Pinpoint the cell where the given text exists, returning its [X, Y] midpoint coordinate. 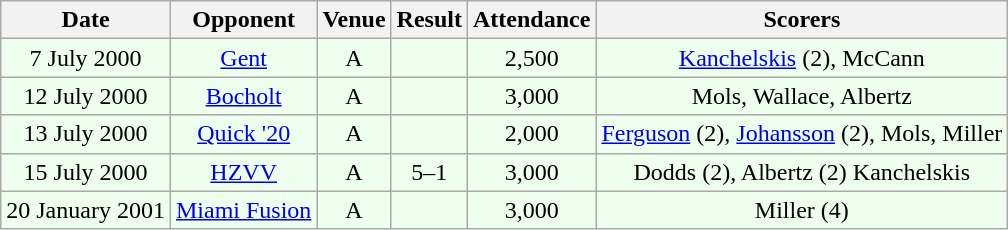
7 July 2000 [86, 58]
Miami Fusion [243, 210]
20 January 2001 [86, 210]
Gent [243, 58]
Result [429, 20]
5–1 [429, 172]
Mols, Wallace, Albertz [802, 96]
12 July 2000 [86, 96]
Opponent [243, 20]
Bocholt [243, 96]
Venue [354, 20]
HZVV [243, 172]
Dodds (2), Albertz (2) Kanchelskis [802, 172]
2,000 [531, 134]
Scorers [802, 20]
Ferguson (2), Johansson (2), Mols, Miller [802, 134]
Miller (4) [802, 210]
Date [86, 20]
13 July 2000 [86, 134]
Kanchelskis (2), McCann [802, 58]
2,500 [531, 58]
Attendance [531, 20]
15 July 2000 [86, 172]
Quick '20 [243, 134]
